From the cell containing the given text, extract its center point as [x, y] coordinate. 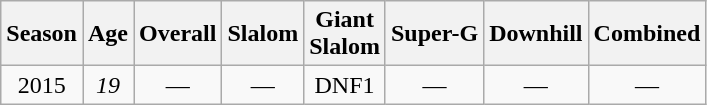
Slalom [263, 34]
2015 [42, 85]
DNF1 [345, 85]
Downhill [536, 34]
Super-G [434, 34]
Combined [647, 34]
GiantSlalom [345, 34]
Season [42, 34]
19 [108, 85]
Age [108, 34]
Overall [178, 34]
